Identify which cell holds the provided text, then report its (X, Y) central coordinate. 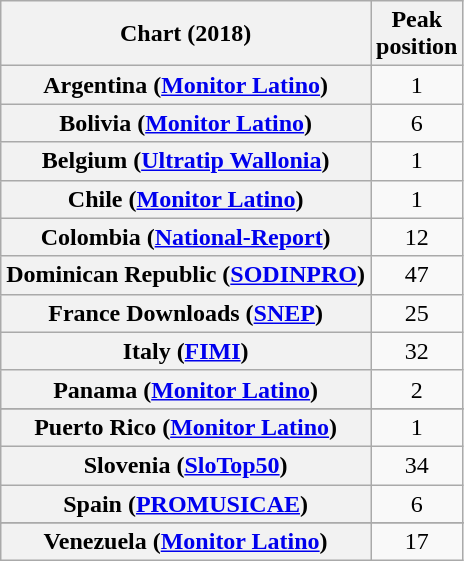
Bolivia (Monitor Latino) (186, 123)
34 (416, 465)
Argentina (Monitor Latino) (186, 85)
Puerto Rico (Monitor Latino) (186, 427)
Slovenia (SloTop50) (186, 465)
Colombia (National-Report) (186, 237)
Peak position (416, 34)
32 (416, 351)
Venezuela (Monitor Latino) (186, 542)
Spain (PROMUSICAE) (186, 503)
Panama (Monitor Latino) (186, 389)
Italy (FIMI) (186, 351)
Chart (2018) (186, 34)
France Downloads (SNEP) (186, 313)
Chile (Monitor Latino) (186, 199)
47 (416, 275)
25 (416, 313)
Belgium (Ultratip Wallonia) (186, 161)
Dominican Republic (SODINPRO) (186, 275)
2 (416, 389)
12 (416, 237)
17 (416, 542)
